Capture the cell that displays the provided text and extract its (x, y) central coordinate. 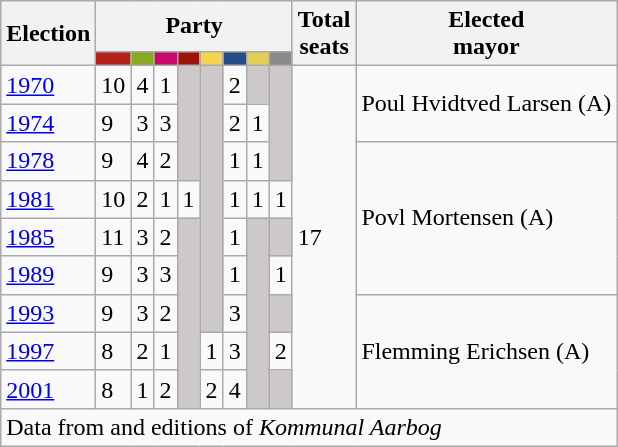
1970 (48, 85)
2001 (48, 389)
1989 (48, 275)
Electedmayor (486, 34)
11 (114, 237)
1981 (48, 199)
Election (48, 34)
Poul Hvidtved Larsen (A) (486, 104)
1997 (48, 351)
17 (324, 238)
1978 (48, 161)
Data from and editions of Kommunal Aarbog (309, 427)
Party (194, 26)
Flemming Erichsen (A) (486, 351)
1974 (48, 123)
1985 (48, 237)
Povl Mortensen (A) (486, 218)
1993 (48, 313)
Totalseats (324, 34)
